Return the (X, Y) coordinate for the center point of the cell that contains the specified text.  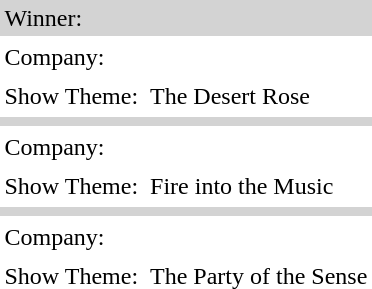
Winner: (186, 18)
The Desert Rose (259, 96)
Fire into the Music (259, 186)
